Return (x, y) of the center of cell containing provided text 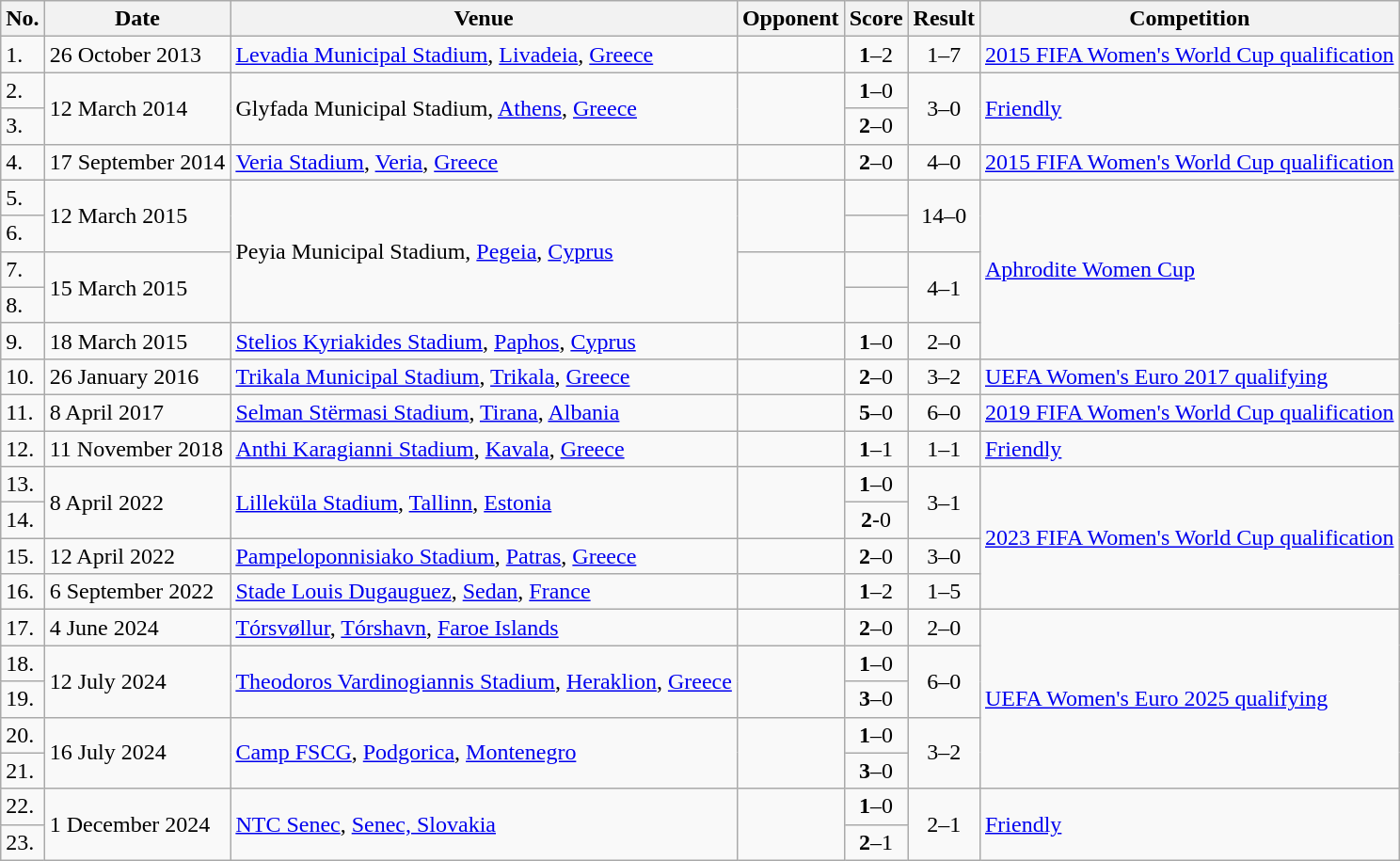
3. (23, 126)
17. (23, 628)
4. (23, 162)
16 July 2024 (137, 753)
11. (23, 412)
5. (23, 198)
12 March 2015 (137, 215)
Glyfada Municipal Stadium, Athens, Greece (484, 108)
1. (23, 55)
13. (23, 485)
Tórsvøllur, Tórshavn, Faroe Islands (484, 628)
Selman Stërmasi Stadium, Tirana, Albania (484, 412)
5–0 (876, 412)
2023 FIFA Women's World Cup qualification (1189, 538)
15. (23, 556)
22. (23, 806)
Opponent (790, 19)
26 October 2013 (137, 55)
8. (23, 305)
18 March 2015 (137, 341)
10. (23, 376)
9. (23, 341)
15 March 2015 (137, 287)
19. (23, 699)
1–5 (944, 592)
UEFA Women's Euro 2017 qualifying (1189, 376)
14. (23, 520)
Lilleküla Stadium, Tallinn, Estonia (484, 502)
2019 FIFA Women's World Cup qualification (1189, 412)
Stelios Kyriakides Stadium, Paphos, Cyprus (484, 341)
8 April 2017 (137, 412)
Score (876, 19)
21. (23, 771)
12. (23, 449)
Aphrodite Women Cup (1189, 269)
Pampeloponnisiako Stadium, Patras, Greece (484, 556)
18. (23, 663)
6 September 2022 (137, 592)
UEFA Women's Euro 2025 qualifying (1189, 699)
16. (23, 592)
Peyia Municipal Stadium, Pegeia, Cyprus (484, 251)
3–1 (944, 502)
No. (23, 19)
12 April 2022 (137, 556)
Levadia Municipal Stadium, Livadeia, Greece (484, 55)
2. (23, 90)
Veria Stadium, Veria, Greece (484, 162)
7. (23, 269)
Theodoros Vardinogiannis Stadium, Heraklion, Greece (484, 681)
Venue (484, 19)
12 March 2014 (137, 108)
14–0 (944, 215)
Camp FSCG, Podgorica, Montenegro (484, 753)
Result (944, 19)
Stade Louis Dugauguez, Sedan, France (484, 592)
8 April 2022 (137, 502)
1 December 2024 (137, 824)
Date (137, 19)
Anthi Karagianni Stadium, Kavala, Greece (484, 449)
4–1 (944, 287)
4–0 (944, 162)
4 June 2024 (137, 628)
NTC Senec, Senec, Slovakia (484, 824)
2-0 (876, 520)
11 November 2018 (137, 449)
23. (23, 842)
6. (23, 233)
20. (23, 735)
1–7 (944, 55)
Trikala Municipal Stadium, Trikala, Greece (484, 376)
Competition (1189, 19)
26 January 2016 (137, 376)
17 September 2014 (137, 162)
12 July 2024 (137, 681)
